Output the (x, y) coordinate of the center of the cell containing the given text.  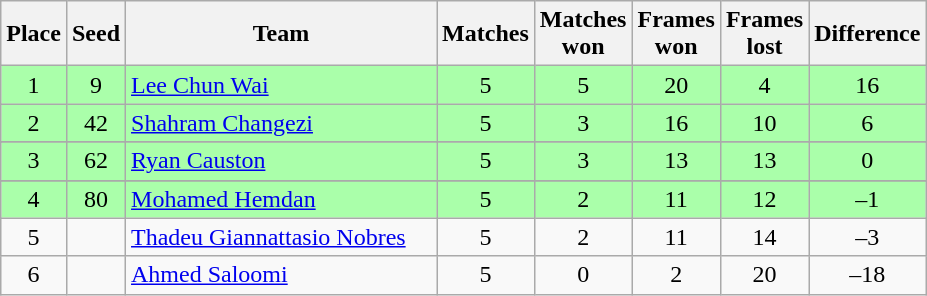
Ryan Causton (282, 161)
10 (764, 123)
Ahmed Saloomi (282, 275)
Frames won (676, 34)
–3 (868, 237)
14 (764, 237)
9 (96, 85)
Matches won (583, 34)
–1 (868, 199)
Frames lost (764, 34)
Difference (868, 34)
–18 (868, 275)
42 (96, 123)
1 (34, 85)
Seed (96, 34)
Shahram Changezi (282, 123)
Matches (486, 34)
Lee Chun Wai (282, 85)
80 (96, 199)
62 (96, 161)
Team (282, 34)
12 (764, 199)
Mohamed Hemdan (282, 199)
Place (34, 34)
Thadeu Giannattasio Nobres (282, 237)
